Capture the cell that displays the provided text and extract its [X, Y] central coordinate. 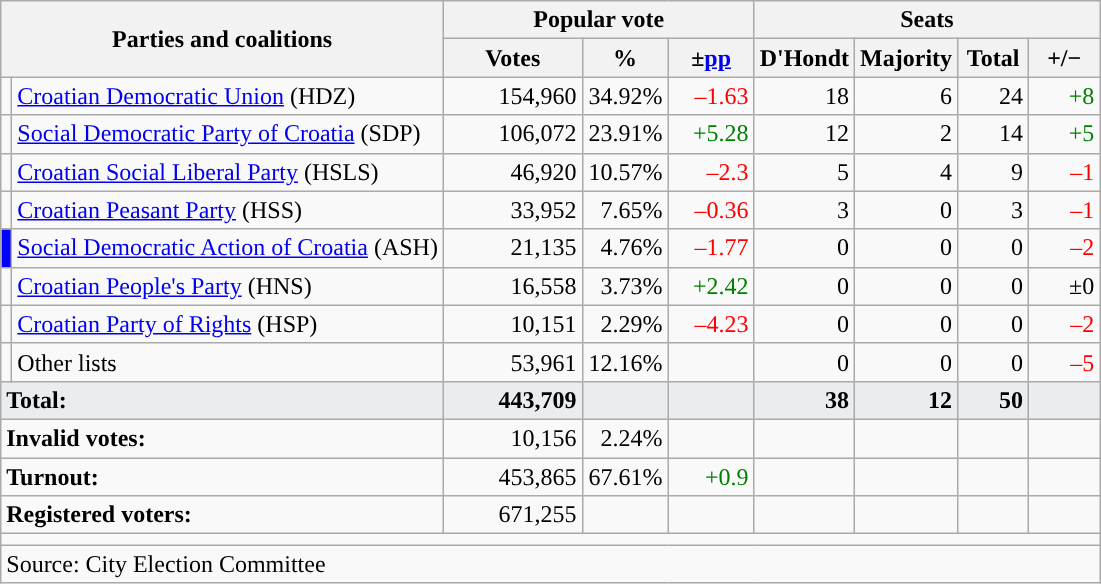
5 [804, 172]
% [625, 58]
Social Democratic Action of Croatia (ASH) [228, 248]
18 [804, 96]
23.91% [625, 134]
–0.36 [711, 210]
Turnout: [222, 477]
+5.28 [711, 134]
–2.3 [711, 172]
–1.63 [711, 96]
–1.77 [711, 248]
67.61% [625, 477]
10,156 [512, 438]
6 [906, 96]
106,072 [512, 134]
21,135 [512, 248]
10,151 [512, 324]
Croatian Democratic Union (HDZ) [228, 96]
Croatian Social Liberal Party (HSLS) [228, 172]
Croatian Peasant Party (HSS) [228, 210]
4.76% [625, 248]
443,709 [512, 400]
14 [994, 134]
53,961 [512, 362]
D'Hondt [804, 58]
24 [994, 96]
4 [906, 172]
38 [804, 400]
Registered voters: [222, 515]
3.73% [625, 286]
–4.23 [711, 324]
12.16% [625, 362]
Majority [906, 58]
2.24% [625, 438]
Other lists [228, 362]
46,920 [512, 172]
671,255 [512, 515]
Croatian Party of Rights (HSP) [228, 324]
16,558 [512, 286]
+/− [1064, 58]
Source: City Election Committee [550, 564]
2 [906, 134]
34.92% [625, 96]
–5 [1064, 362]
+0.9 [711, 477]
Parties and coalitions [222, 39]
Social Democratic Party of Croatia (SDP) [228, 134]
Seats [927, 20]
10.57% [625, 172]
Popular vote [598, 20]
7.65% [625, 210]
Invalid votes: [222, 438]
Croatian People's Party (HNS) [228, 286]
+8 [1064, 96]
Total: [222, 400]
50 [994, 400]
+5 [1064, 134]
2.29% [625, 324]
9 [994, 172]
Total [994, 58]
33,952 [512, 210]
±0 [1064, 286]
±pp [711, 58]
453,865 [512, 477]
+2.42 [711, 286]
154,960 [512, 96]
Votes [512, 58]
